Search for the cell housing the specified text and yield its (X, Y) center coordinate. 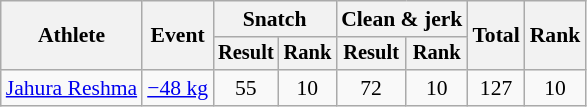
Athlete (72, 36)
127 (496, 88)
Total (496, 36)
Snatch (274, 19)
−48 kg (178, 88)
Clean & jerk (402, 19)
72 (371, 88)
Jahura Reshma (72, 88)
Event (178, 36)
55 (246, 88)
